Provide the [x, y] coordinate of the cell's center where the given text is located.  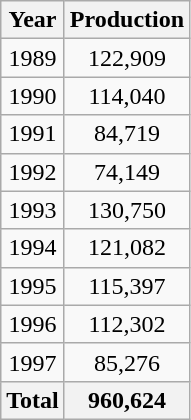
1993 [33, 210]
1991 [33, 134]
84,719 [126, 134]
1992 [33, 172]
1994 [33, 248]
1995 [33, 286]
Total [33, 400]
74,149 [126, 172]
115,397 [126, 286]
121,082 [126, 248]
1990 [33, 96]
112,302 [126, 324]
122,909 [126, 58]
Year [33, 20]
114,040 [126, 96]
85,276 [126, 362]
Production [126, 20]
960,624 [126, 400]
1996 [33, 324]
130,750 [126, 210]
1997 [33, 362]
1989 [33, 58]
